Search for the cell housing the specified text and yield its [X, Y] center coordinate. 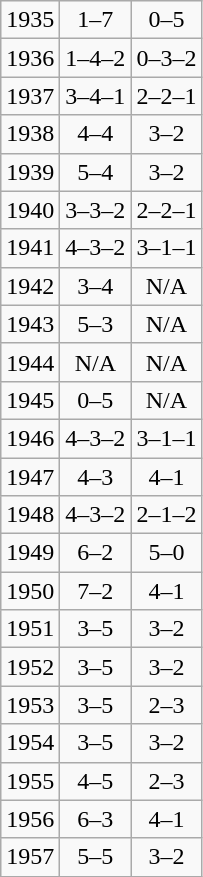
1952 [30, 667]
1939 [30, 172]
1955 [30, 781]
1951 [30, 629]
4–3 [96, 477]
1953 [30, 705]
1941 [30, 248]
1936 [30, 58]
5–5 [96, 857]
1948 [30, 515]
1950 [30, 591]
1947 [30, 477]
1949 [30, 553]
0–3–2 [166, 58]
4–4 [96, 134]
1937 [30, 96]
1935 [30, 20]
1945 [30, 400]
3–4 [96, 286]
5–0 [166, 553]
3–4–1 [96, 96]
1946 [30, 438]
2–1–2 [166, 515]
4–5 [96, 781]
5–4 [96, 172]
1943 [30, 324]
6–2 [96, 553]
1942 [30, 286]
1938 [30, 134]
1944 [30, 362]
1956 [30, 819]
1940 [30, 210]
1–4–2 [96, 58]
1954 [30, 743]
5–3 [96, 324]
3–3–2 [96, 210]
6–3 [96, 819]
7–2 [96, 591]
1–7 [96, 20]
1957 [30, 857]
